Return [X, Y] of the center of cell containing provided text 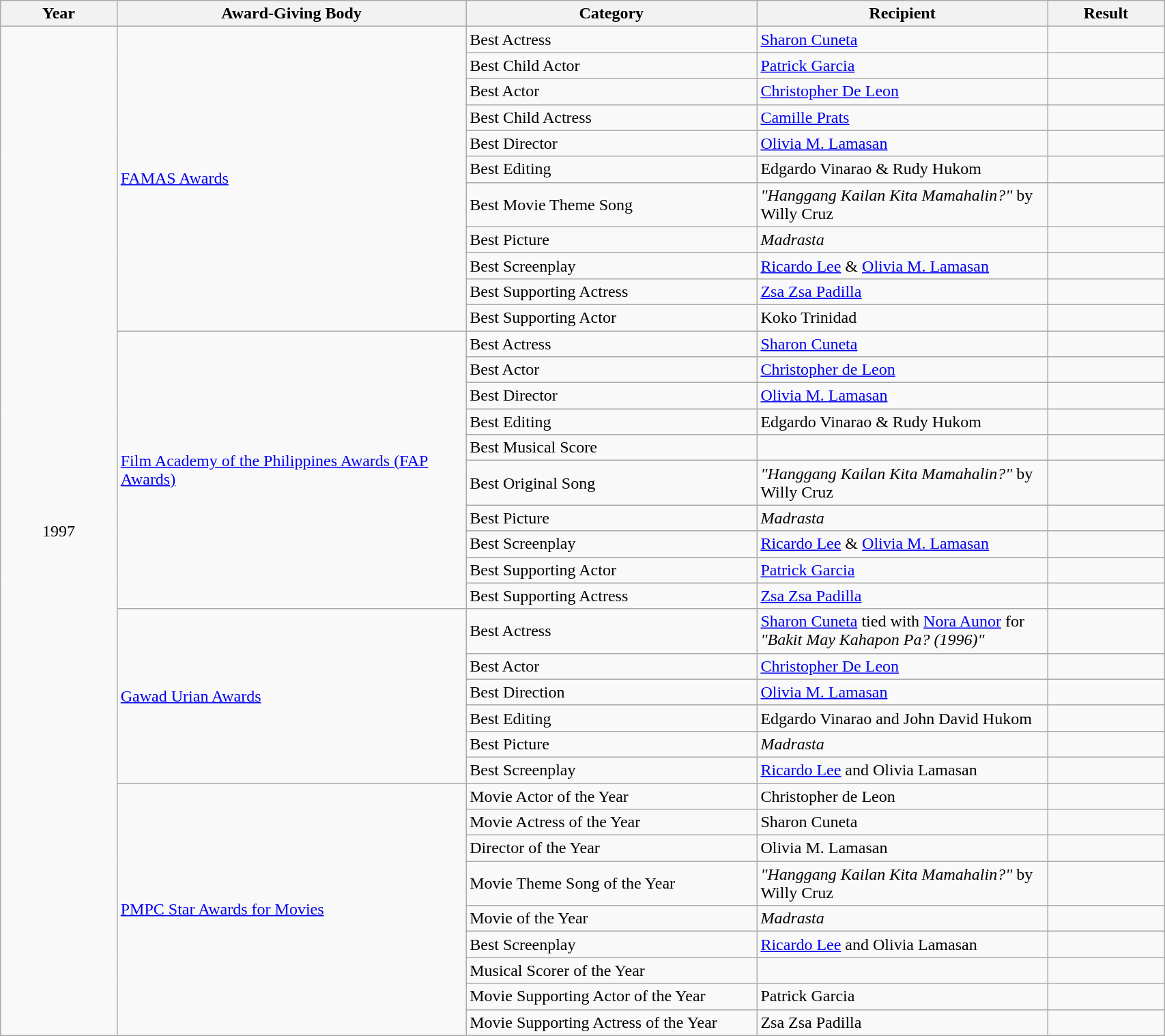
Best Direction [612, 692]
Recipient [902, 14]
Year [59, 14]
Edgardo Vinarao and John David Hukom [902, 718]
Sharon Cuneta tied with Nora Aunor for "Bakit May Kahapon Pa? (1996)" [902, 631]
Gawad Urian Awards [291, 696]
Award-Giving Body [291, 14]
Director of the Year [612, 848]
Best Musical Score [612, 448]
Movie Actress of the Year [612, 822]
Best Original Song [612, 483]
Movie Supporting Actor of the Year [612, 996]
Result [1106, 14]
Movie Theme Song of the Year [612, 883]
1997 [59, 531]
Film Academy of the Philippines Awards (FAP Awards) [291, 470]
FAMAS Awards [291, 179]
Best Child Actor [612, 66]
Musical Scorer of the Year [612, 970]
Category [612, 14]
Best Movie Theme Song [612, 205]
Koko Trinidad [902, 317]
Camille Prats [902, 117]
Movie Supporting Actress of the Year [612, 1022]
PMPC Star Awards for Movies [291, 910]
Movie of the Year [612, 919]
Movie Actor of the Year [612, 796]
Best Child Actress [612, 117]
